Extract the [x, y] coordinate from the center of the cell holding the provided text.  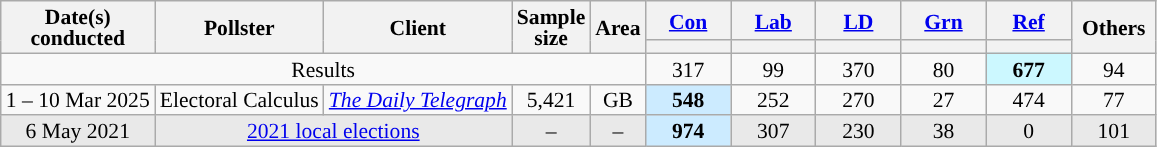
38 [944, 132]
307 [774, 132]
Samplesize [551, 27]
Grn [944, 20]
317 [688, 68]
Ref [1028, 20]
GB [618, 100]
Area [618, 27]
Pollster [240, 27]
Client [418, 27]
5,421 [551, 100]
Others [1114, 27]
Results [324, 68]
77 [1114, 100]
2021 local elections [334, 132]
27 [944, 100]
252 [774, 100]
270 [858, 100]
230 [858, 132]
677 [1028, 68]
99 [774, 68]
80 [944, 68]
974 [688, 132]
LD [858, 20]
Con [688, 20]
474 [1028, 100]
The Daily Telegraph [418, 100]
101 [1114, 132]
94 [1114, 68]
0 [1028, 132]
370 [858, 68]
6 May 2021 [78, 132]
Electoral Calculus [240, 100]
548 [688, 100]
Date(s)conducted [78, 27]
Lab [774, 20]
1 – 10 Mar 2025 [78, 100]
